Extract the [X, Y] coordinate from the center of the cell holding the provided text.  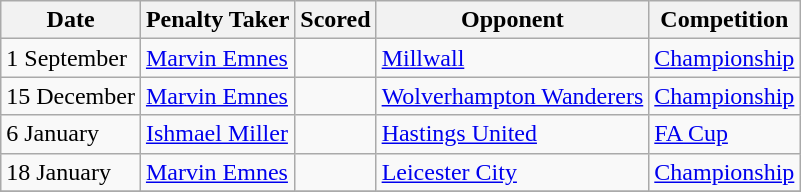
Wolverhampton Wanderers [512, 96]
Ishmael Miller [217, 134]
FA Cup [724, 134]
15 December [71, 96]
Date [71, 20]
Leicester City [512, 172]
6 January [71, 134]
Millwall [512, 58]
Scored [336, 20]
Competition [724, 20]
Opponent [512, 20]
Hastings United [512, 134]
18 January [71, 172]
1 September [71, 58]
Penalty Taker [217, 20]
